Find where the given text appears and provide that cell's center as (X, Y) coordinate. 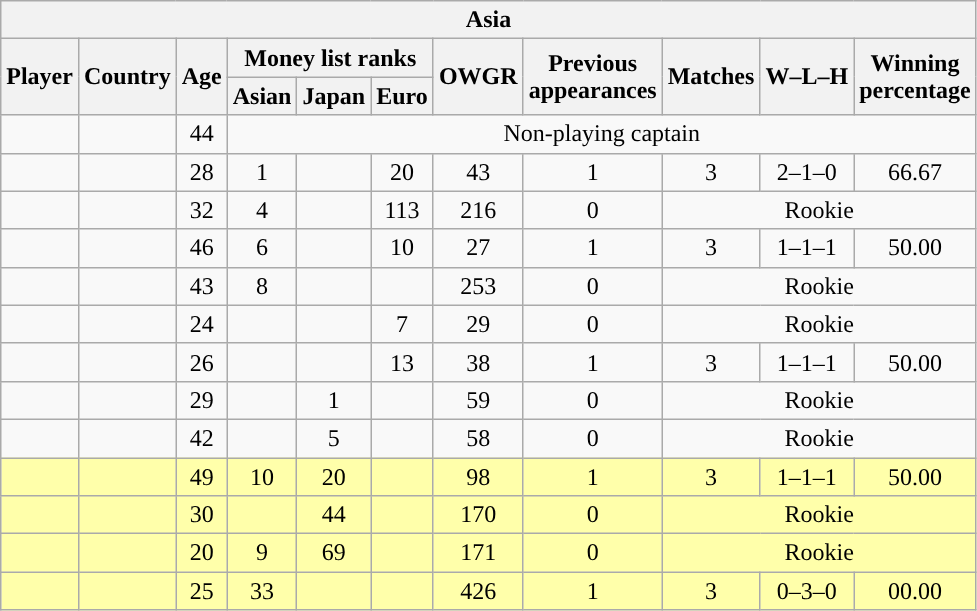
98 (478, 477)
Asia (488, 20)
26 (202, 362)
7 (402, 324)
426 (478, 591)
8 (262, 286)
30 (202, 515)
W–L–H (807, 77)
170 (478, 515)
OWGR (478, 77)
25 (202, 591)
6 (262, 248)
38 (478, 362)
Japan (334, 96)
24 (202, 324)
69 (334, 553)
32 (202, 210)
66.67 (916, 172)
Winningpercentage (916, 77)
171 (478, 553)
Money list ranks (330, 58)
Previousappearances (592, 77)
28 (202, 172)
9 (262, 553)
0–3–0 (807, 591)
49 (202, 477)
59 (478, 400)
2–1–0 (807, 172)
Matches (711, 77)
27 (478, 248)
Non-playing captain (602, 134)
33 (262, 591)
58 (478, 438)
Asian (262, 96)
00.00 (916, 591)
4 (262, 210)
Country (127, 77)
13 (402, 362)
5 (334, 438)
Age (202, 77)
42 (202, 438)
113 (402, 210)
46 (202, 248)
Player (40, 77)
253 (478, 286)
216 (478, 210)
Euro (402, 96)
